Find where the given text appears and provide that cell's center as [X, Y] coordinate. 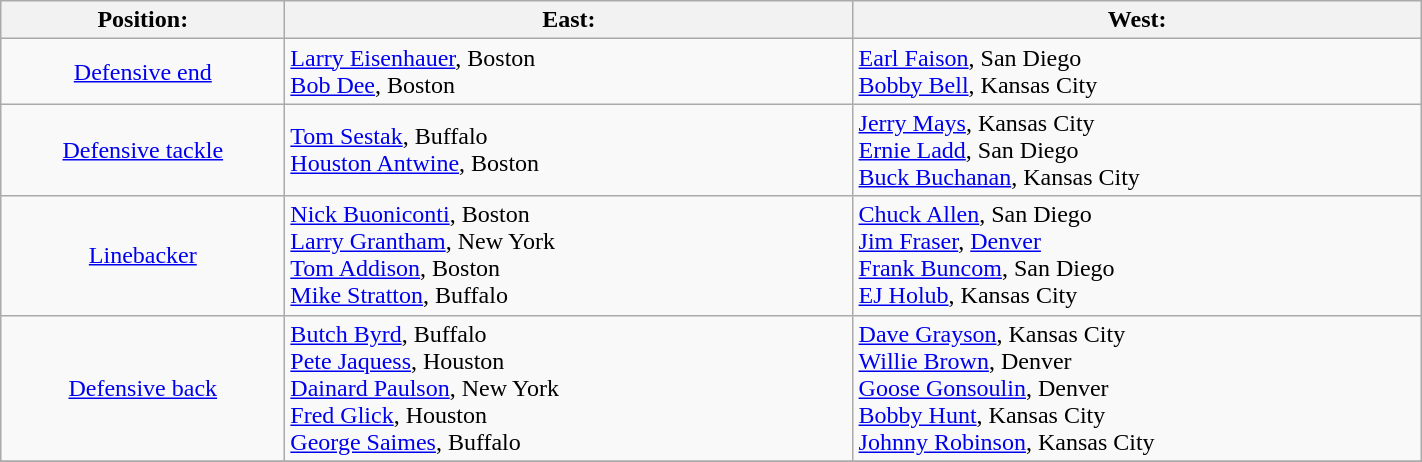
Defensive tackle [143, 150]
Nick Buoniconti, BostonLarry Grantham, New YorkTom Addison, BostonMike Stratton, Buffalo [569, 256]
Jerry Mays, Kansas CityErnie Ladd, San DiegoBuck Buchanan, Kansas City [1137, 150]
Position: [143, 20]
East: [569, 20]
Defensive end [143, 72]
Earl Faison, San DiegoBobby Bell, Kansas City [1137, 72]
Defensive back [143, 388]
Linebacker [143, 256]
Larry Eisenhauer, BostonBob Dee, Boston [569, 72]
Dave Grayson, Kansas CityWillie Brown, DenverGoose Gonsoulin, DenverBobby Hunt, Kansas CityJohnny Robinson, Kansas City [1137, 388]
Tom Sestak, BuffaloHouston Antwine, Boston [569, 150]
Butch Byrd, BuffaloPete Jaquess, HoustonDainard Paulson, New YorkFred Glick, HoustonGeorge Saimes, Buffalo [569, 388]
West: [1137, 20]
Chuck Allen, San DiegoJim Fraser, DenverFrank Buncom, San DiegoEJ Holub, Kansas City [1137, 256]
